Identify which cell holds the provided text, then report its [x, y] central coordinate. 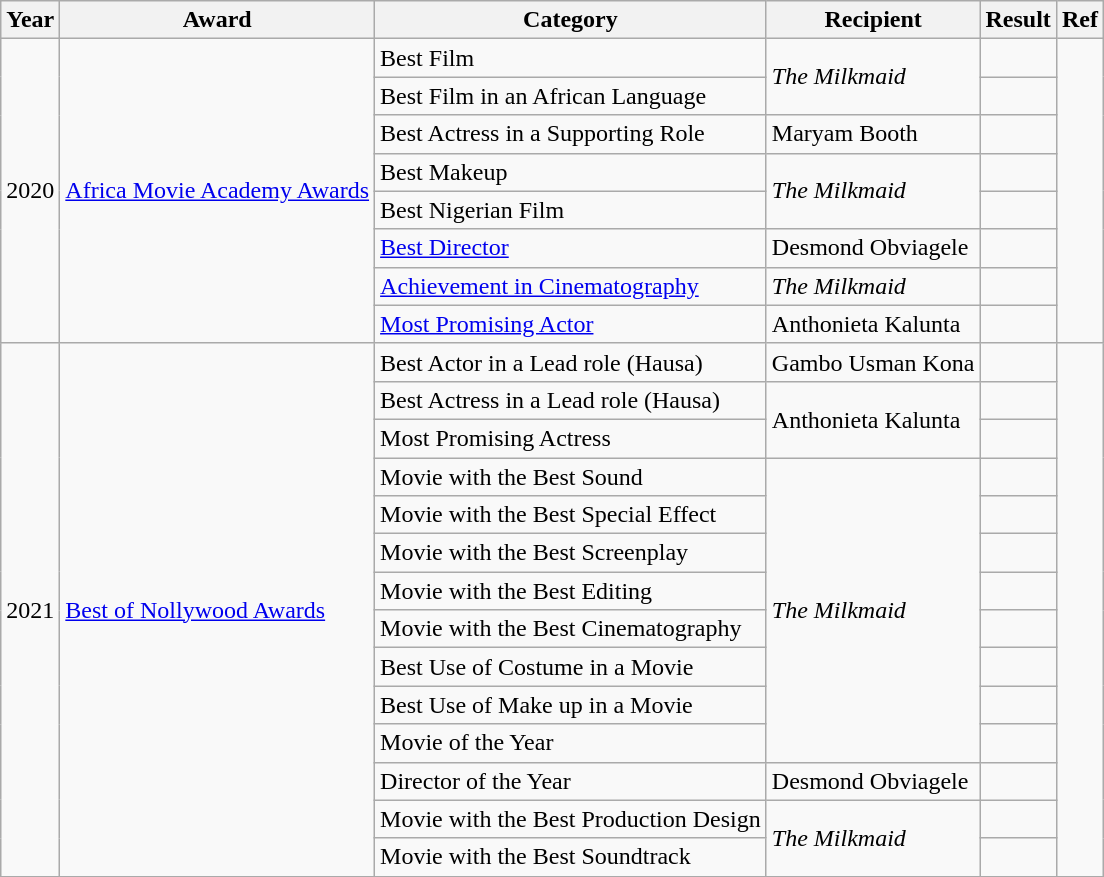
Movie with the Best Production Design [571, 819]
Best Film [571, 58]
Gambo Usman Kona [873, 362]
Movie of the Year [571, 743]
Best Film in an African Language [571, 96]
2020 [30, 191]
Most Promising Actress [571, 438]
Movie with the Best Soundtrack [571, 857]
Best Nigerian Film [571, 210]
Maryam Booth [873, 134]
Best Actor in a Lead role (Hausa) [571, 362]
Award [218, 20]
Year [30, 20]
2021 [30, 610]
Best Use of Costume in a Movie [571, 667]
Movie with the Best Editing [571, 591]
Best Actress in a Lead role (Hausa) [571, 400]
Movie with the Best Cinematography [571, 629]
Best Actress in a Supporting Role [571, 134]
Achievement in Cinematography [571, 286]
Recipient [873, 20]
Ref [1080, 20]
Best of Nollywood Awards [218, 610]
Most Promising Actor [571, 324]
Movie with the Best Sound [571, 477]
Movie with the Best Special Effect [571, 515]
Category [571, 20]
Result [1018, 20]
Movie with the Best Screenplay [571, 553]
Best Use of Make up in a Movie [571, 705]
Director of the Year [571, 781]
Best Director [571, 248]
Best Makeup [571, 172]
Africa Movie Academy Awards [218, 191]
